Detect which cell encompasses the target text, then output its (X, Y) center coordinate. 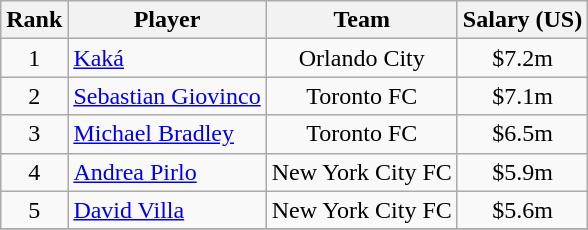
3 (34, 134)
$5.9m (522, 172)
Andrea Pirlo (167, 172)
$5.6m (522, 210)
David Villa (167, 210)
Kaká (167, 58)
Orlando City (362, 58)
1 (34, 58)
$7.2m (522, 58)
Salary (US) (522, 20)
2 (34, 96)
Michael Bradley (167, 134)
$6.5m (522, 134)
Team (362, 20)
Rank (34, 20)
5 (34, 210)
$7.1m (522, 96)
Player (167, 20)
Sebastian Giovinco (167, 96)
4 (34, 172)
